Detect which cell encompasses the target text, then output its (X, Y) center coordinate. 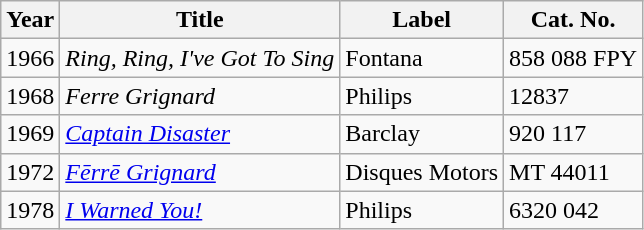
6320 042 (574, 210)
Captain Disaster (200, 134)
Year (30, 20)
920 117 (574, 134)
1969 (30, 134)
1972 (30, 172)
Cat. No. (574, 20)
12837 (574, 96)
MT 44011 (574, 172)
1978 (30, 210)
I Warned You! (200, 210)
Fontana (422, 58)
Ferre Grignard (200, 96)
Disques Motors (422, 172)
Barclay (422, 134)
1966 (30, 58)
1968 (30, 96)
858 088 FPY (574, 58)
Ring, Ring, I've Got To Sing (200, 58)
Fērrē Grignard (200, 172)
Title (200, 20)
Label (422, 20)
